Locate the cell with the specified text and output its (x, y) center coordinate. 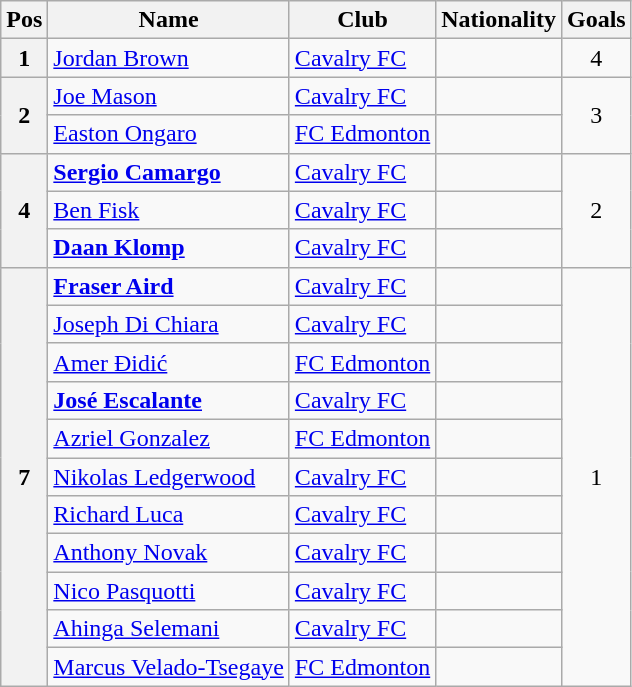
Pos (24, 20)
Daan Klomp (169, 248)
Nationality (499, 20)
Easton Ongaro (169, 134)
Amer Đidić (169, 362)
3 (596, 115)
Joseph Di Chiara (169, 324)
Name (169, 20)
José Escalante (169, 400)
Nico Pasquotti (169, 591)
Club (362, 20)
Jordan Brown (169, 58)
Azriel Gonzalez (169, 438)
Ahinga Selemani (169, 629)
Ben Fisk (169, 210)
Richard Luca (169, 515)
Joe Mason (169, 96)
Anthony Novak (169, 553)
7 (24, 476)
Marcus Velado-Tsegaye (169, 667)
Nikolas Ledgerwood (169, 477)
Sergio Camargo (169, 172)
Fraser Aird (169, 286)
Goals (596, 20)
